Detect which cell encompasses the target text, then output its (x, y) center coordinate. 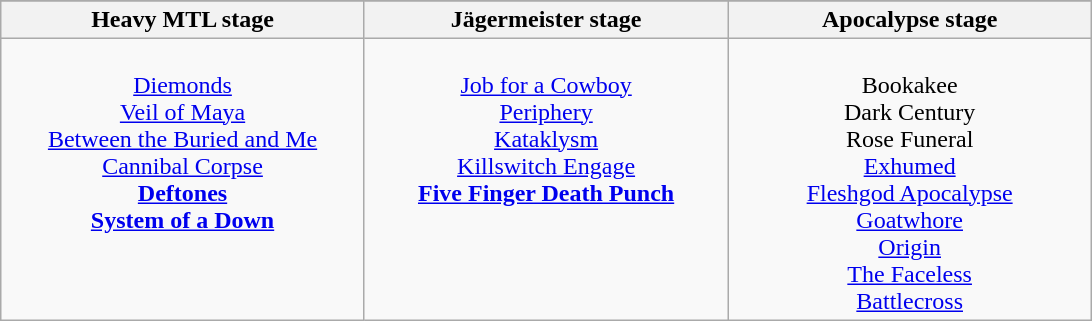
Job for a Cowboy Periphery Kataklysm Killswitch Engage Five Finger Death Punch (546, 180)
Jägermeister stage (546, 20)
Diemonds Veil of Maya Between the Buried and Me Cannibal Corpse Deftones System of a Down (183, 180)
Apocalypse stage (910, 20)
Heavy MTL stage (183, 20)
Bookakee Dark Century Rose Funeral Exhumed Fleshgod Apocalypse Goatwhore Origin The Faceless Battlecross (910, 180)
